For the text-containing cell, return its midpoint in [x, y] coordinate format. 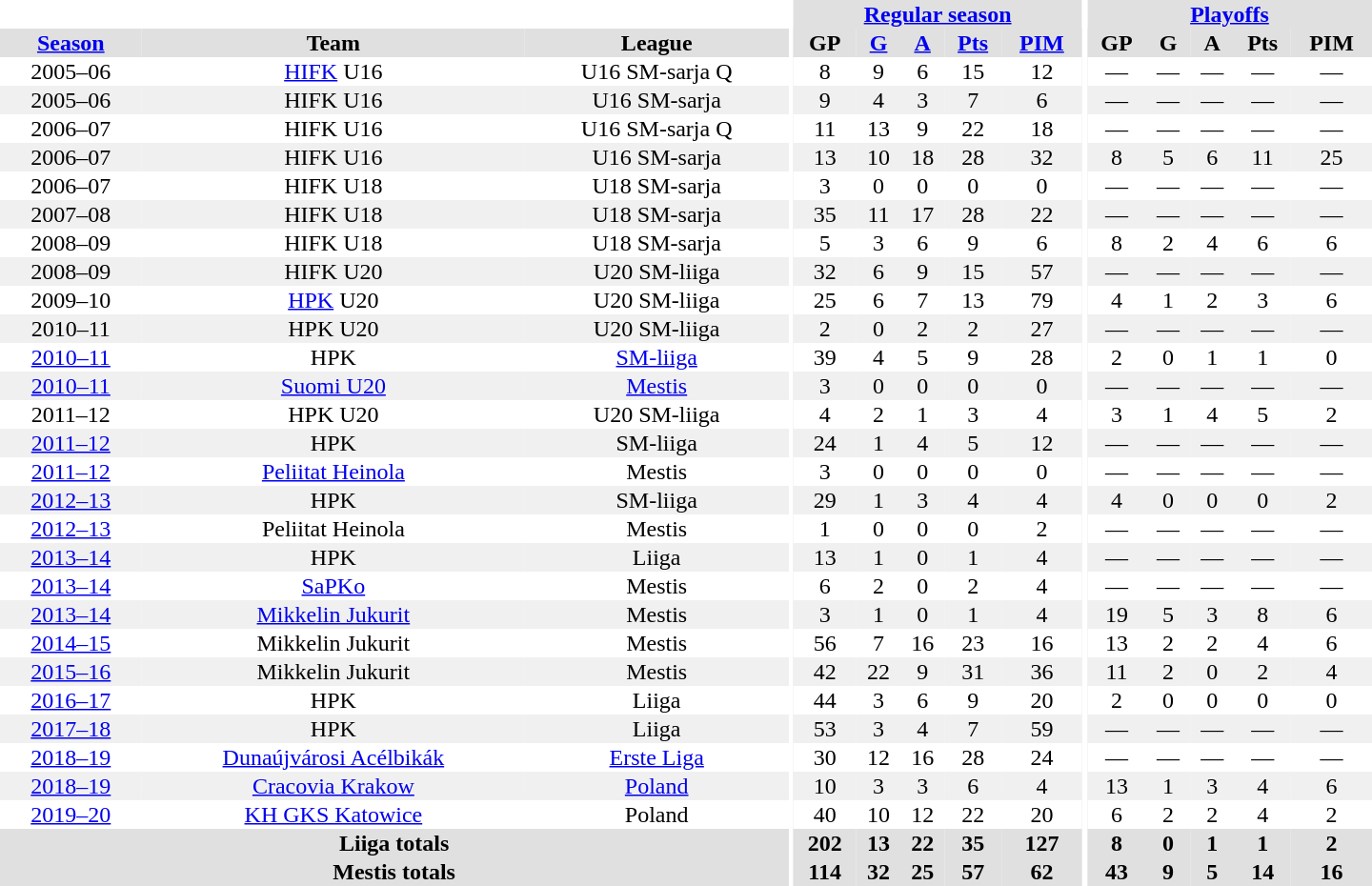
2009–10 [71, 300]
56 [825, 643]
Season [71, 43]
KH GKS Katowice [333, 815]
Team [333, 43]
2014–15 [71, 643]
Playoffs [1229, 14]
2019–20 [71, 815]
44 [825, 700]
Suomi U20 [333, 386]
36 [1042, 672]
79 [1042, 300]
53 [825, 729]
29 [825, 500]
23 [973, 643]
Mestis totals [394, 872]
43 [1117, 872]
Dunaújvárosi Acélbikák [333, 757]
SaPKo [333, 586]
2017–18 [71, 729]
2015–16 [71, 672]
14 [1262, 872]
Erste Liga [656, 757]
62 [1042, 872]
27 [1042, 329]
59 [1042, 729]
Cracovia Krakow [333, 786]
31 [973, 672]
42 [825, 672]
Regular season [938, 14]
17 [922, 214]
30 [825, 757]
127 [1042, 843]
202 [825, 843]
2016–17 [71, 700]
2007–08 [71, 214]
Liiga totals [394, 843]
39 [825, 357]
40 [825, 815]
114 [825, 872]
HIFK U20 [333, 272]
League [656, 43]
19 [1117, 614]
